Return (X, Y) of the center of cell containing provided text 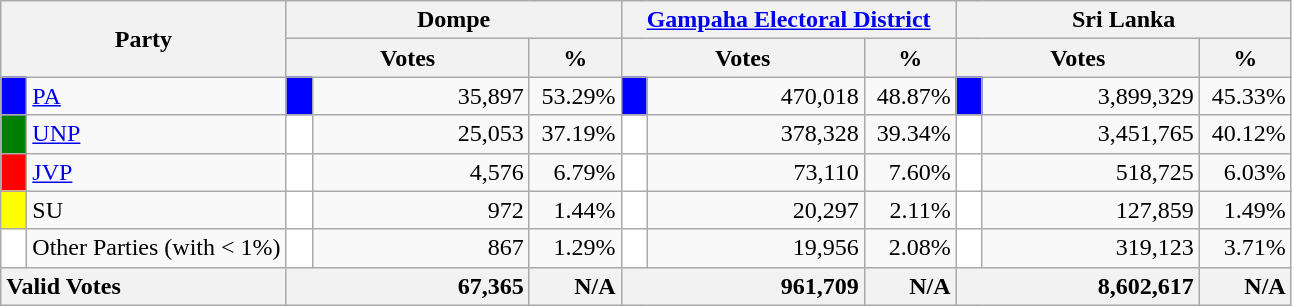
1.44% (575, 210)
3,451,765 (1090, 134)
35,897 (420, 96)
PA (156, 96)
867 (420, 248)
961,709 (742, 286)
48.87% (910, 96)
Party (144, 39)
53.29% (575, 96)
73,110 (756, 172)
127,859 (1090, 210)
Valid Votes (144, 286)
1.49% (1245, 210)
JVP (156, 172)
UNP (156, 134)
2.11% (910, 210)
378,328 (756, 134)
6.79% (575, 172)
19,956 (756, 248)
Sri Lanka (1124, 20)
518,725 (1090, 172)
3.71% (1245, 248)
6.03% (1245, 172)
1.29% (575, 248)
Other Parties (with < 1%) (156, 248)
39.34% (910, 134)
972 (420, 210)
7.60% (910, 172)
8,602,617 (1078, 286)
45.33% (1245, 96)
40.12% (1245, 134)
3,899,329 (1090, 96)
SU (156, 210)
319,123 (1090, 248)
37.19% (575, 134)
470,018 (756, 96)
Gampaha Electoral District (788, 20)
25,053 (420, 134)
20,297 (756, 210)
2.08% (910, 248)
4,576 (420, 172)
Dompe (454, 20)
67,365 (408, 286)
